Find where the given text appears and provide that cell's center as (X, Y) coordinate. 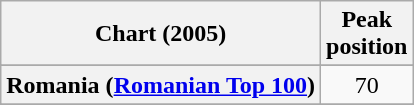
Chart (2005) (161, 34)
70 (367, 85)
Peakposition (367, 34)
Romania (Romanian Top 100) (161, 85)
